Pinpoint the cell where the given text exists, returning its [x, y] midpoint coordinate. 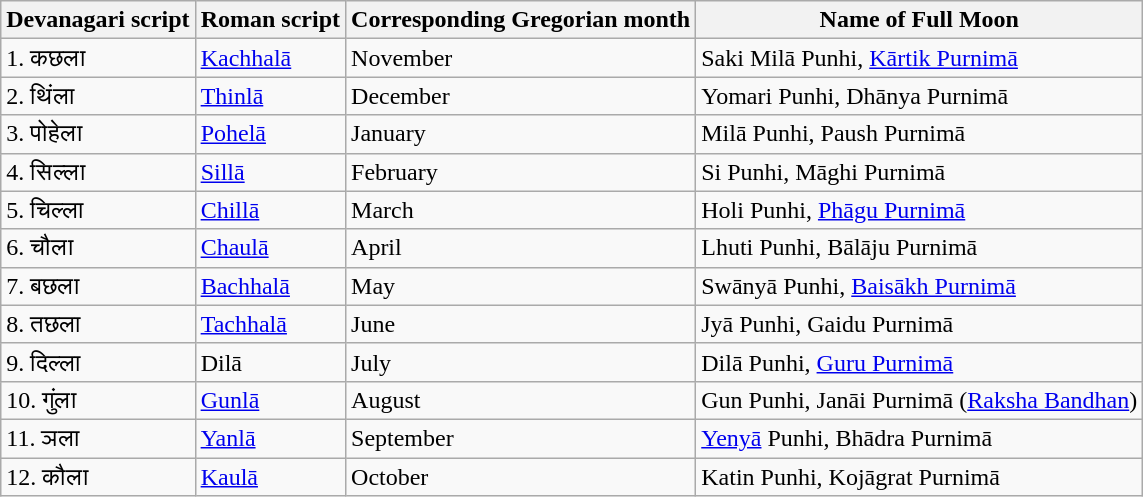
Holi Punhi, Phāgu Purnimā [920, 210]
March [521, 210]
Yomari Punhi, Dhānya Purnimā [920, 96]
11. ञला [98, 438]
Gunlā [270, 400]
Chillā [270, 210]
8. तछला [98, 324]
10. गुंला [98, 400]
Kaulā [270, 477]
Kachhalā [270, 58]
February [521, 172]
August [521, 400]
May [521, 286]
Roman script [270, 20]
Pohelā [270, 134]
Jyā Punhi, Gaidu Purnimā [920, 324]
Dilā Punhi, Guru Purnimā [920, 362]
1. कछला [98, 58]
12. कौला [98, 477]
Chaulā [270, 248]
Bachhalā [270, 286]
November [521, 58]
Name of Full Moon [920, 20]
Corresponding Gregorian month [521, 20]
June [521, 324]
5. चिल्ला [98, 210]
9. दिल्ला [98, 362]
October [521, 477]
6. चौला [98, 248]
Milā Punhi, Paush Purnimā [920, 134]
Saki Milā Punhi, Kārtik Purnimā [920, 58]
Lhuti Punhi, Bālāju Purnimā [920, 248]
Dilā [270, 362]
Gun Punhi, Janāi Purnimā (Raksha Bandhan) [920, 400]
Yanlā [270, 438]
Sillā [270, 172]
Devanagari script [98, 20]
Yenyā Punhi, Bhādra Purnimā [920, 438]
September [521, 438]
3. पोहेला [98, 134]
Katin Punhi, Kojāgrat Purnimā [920, 477]
2. थिंला [98, 96]
January [521, 134]
July [521, 362]
Si Punhi, Māghi Purnimā [920, 172]
7. बछला [98, 286]
April [521, 248]
Swānyā Punhi, Baisākh Purnimā [920, 286]
Thinlā [270, 96]
4. सिल्ला [98, 172]
December [521, 96]
Tachhalā [270, 324]
